Pinpoint the cell where the given text exists, returning its [X, Y] midpoint coordinate. 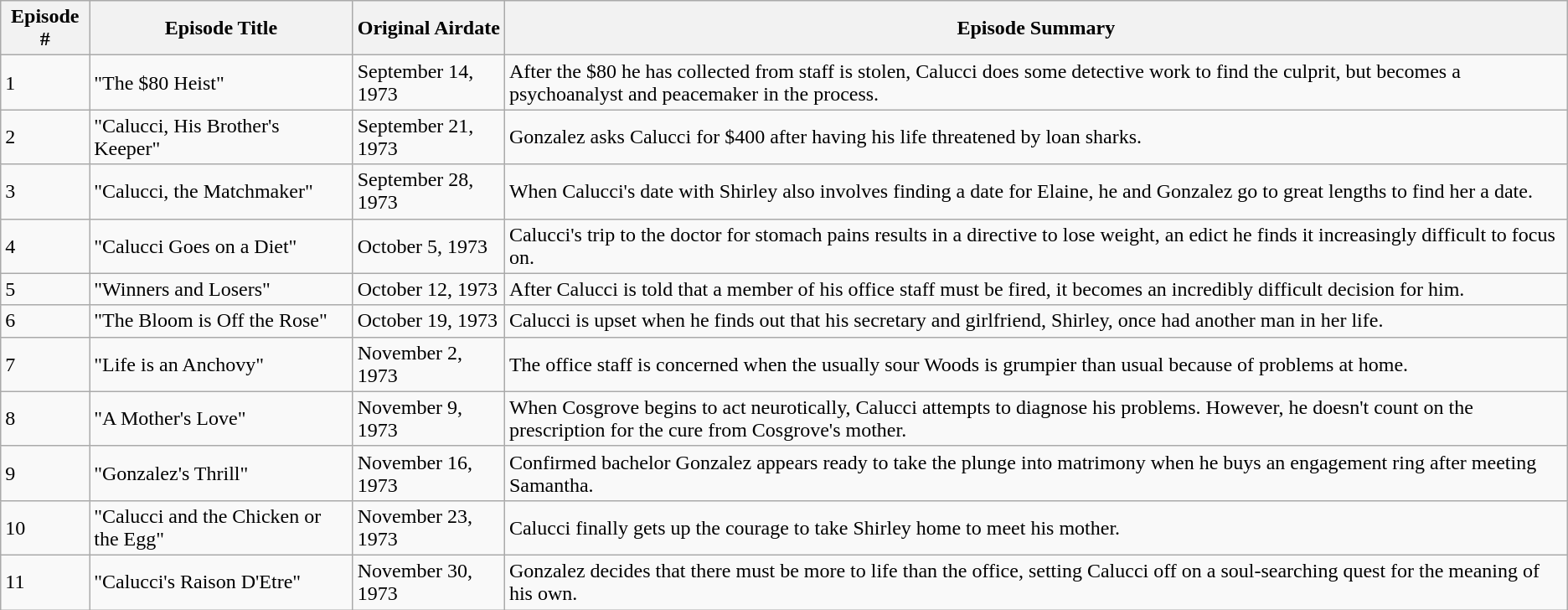
September 14, 1973 [429, 82]
Episode Title [221, 28]
"Calucci's Raison D'Etre" [221, 582]
The office staff is concerned when the usually sour Woods is grumpier than usual because of problems at home. [1035, 364]
4 [45, 246]
"Calucci and the Chicken or the Egg" [221, 528]
10 [45, 528]
September 28, 1973 [429, 191]
Confirmed bachelor Gonzalez appears ready to take the plunge into matrimony when he buys an engagement ring after meeting Samantha. [1035, 473]
After Calucci is told that a member of his office staff must be fired, it becomes an incredibly difficult decision for him. [1035, 289]
Episode # [45, 28]
November 16, 1973 [429, 473]
October 19, 1973 [429, 321]
7 [45, 364]
"Calucci, His Brother's Keeper" [221, 137]
November 9, 1973 [429, 419]
Calucci is upset when he finds out that his secretary and girlfriend, Shirley, once had another man in her life. [1035, 321]
11 [45, 582]
2 [45, 137]
5 [45, 289]
8 [45, 419]
"Calucci Goes on a Diet" [221, 246]
"The $80 Heist" [221, 82]
Gonzalez decides that there must be more to life than the office, setting Calucci off on a soul-searching quest for the meaning of his own. [1035, 582]
"Gonzalez's Thrill" [221, 473]
6 [45, 321]
October 5, 1973 [429, 246]
"Winners and Losers" [221, 289]
Calucci finally gets up the courage to take Shirley home to meet his mother. [1035, 528]
November 2, 1973 [429, 364]
Original Airdate [429, 28]
3 [45, 191]
October 12, 1973 [429, 289]
1 [45, 82]
When Calucci's date with Shirley also involves finding a date for Elaine, he and Gonzalez go to great lengths to find her a date. [1035, 191]
September 21, 1973 [429, 137]
November 23, 1973 [429, 528]
"Life is an Anchovy" [221, 364]
Gonzalez asks Calucci for $400 after having his life threatened by loan sharks. [1035, 137]
Episode Summary [1035, 28]
"The Bloom is Off the Rose" [221, 321]
November 30, 1973 [429, 582]
"A Mother's Love" [221, 419]
"Calucci, the Matchmaker" [221, 191]
Calucci's trip to the doctor for stomach pains results in a directive to lose weight, an edict he finds it increasingly difficult to focus on. [1035, 246]
9 [45, 473]
